Identify which cell holds the provided text, then report its (x, y) central coordinate. 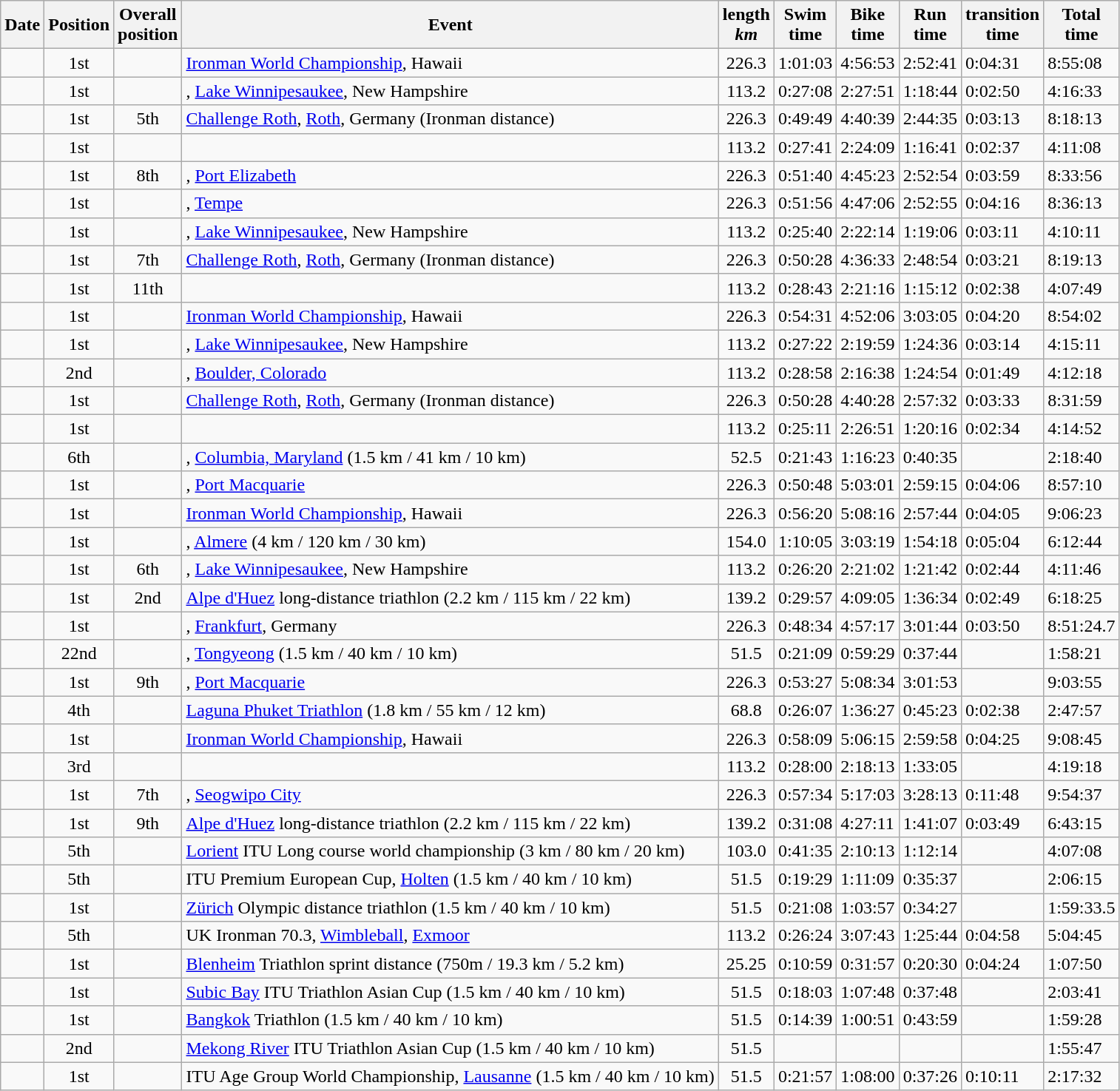
0:45:23 (930, 710)
0:19:29 (805, 879)
4:16:33 (1082, 91)
1:07:48 (868, 992)
154.0 (746, 541)
2:24:09 (868, 147)
2:59:58 (930, 738)
6:12:44 (1082, 541)
3:28:13 (930, 794)
0:02:44 (1003, 570)
0:27:08 (805, 91)
4:40:28 (868, 401)
0:03:59 (1003, 175)
0:28:00 (805, 766)
0:21:57 (805, 1076)
4:57:17 (868, 626)
0:59:29 (868, 654)
0:26:24 (805, 936)
0:56:20 (805, 513)
8:54:02 (1082, 316)
1:36:27 (868, 710)
2:52:54 (930, 175)
0:21:09 (805, 654)
Totaltime (1082, 25)
8:33:56 (1082, 175)
8:18:13 (1082, 119)
1:00:51 (868, 1020)
0:25:40 (805, 232)
4:14:52 (1082, 429)
5:04:45 (1082, 936)
8th (148, 175)
0:03:49 (1003, 823)
0:04:31 (1003, 63)
4:36:33 (868, 260)
0:58:09 (805, 738)
1:41:07 (930, 823)
2:48:54 (930, 260)
1:15:12 (930, 288)
1:59:28 (1082, 1020)
Date (22, 25)
3:03:19 (868, 541)
Lorient ITU Long course world championship (3 km / 80 km / 20 km) (450, 851)
2:03:41 (1082, 992)
0:21:08 (805, 908)
0:26:20 (805, 570)
9:06:23 (1082, 513)
4:52:06 (868, 316)
0:27:41 (805, 147)
4:11:46 (1082, 570)
68.8 (746, 710)
0:10:11 (1003, 1076)
0:31:08 (805, 823)
0:04:16 (1003, 203)
0:02:49 (1003, 598)
Subic Bay ITU Triathlon Asian Cup (1.5 km / 40 km / 10 km) (450, 992)
Bangkok Triathlon (1.5 km / 40 km / 10 km) (450, 1020)
2:06:15 (1082, 879)
0:37:44 (930, 654)
2:26:51 (868, 429)
9:54:37 (1082, 794)
0:04:06 (1003, 485)
1:20:16 (930, 429)
1:58:21 (1082, 654)
2:10:13 (868, 851)
0:11:48 (1003, 794)
0:28:43 (805, 288)
0:35:37 (930, 879)
, Boulder, Colorado (450, 372)
0:43:59 (930, 1020)
Mekong River ITU Triathlon Asian Cup (1.5 km / 40 km / 10 km) (450, 1048)
Event (450, 25)
0:18:03 (805, 992)
3:07:43 (868, 936)
3rd (79, 766)
0:50:48 (805, 485)
Position (79, 25)
Biketime (868, 25)
1:03:57 (868, 908)
22nd (79, 654)
4:15:11 (1082, 344)
1:01:03 (805, 63)
9:03:55 (1082, 682)
0:28:58 (805, 372)
0:20:30 (930, 964)
, Frankfurt, Germany (450, 626)
2:57:44 (930, 513)
8:57:10 (1082, 485)
1:10:05 (805, 541)
2:59:15 (930, 485)
5:08:16 (868, 513)
0:27:22 (805, 344)
Zürich Olympic distance triathlon (1.5 km / 40 km / 10 km) (450, 908)
ITU Age Group World Championship, Lausanne (1.5 km / 40 km / 10 km) (450, 1076)
0:53:27 (805, 682)
1:07:50 (1082, 964)
4:12:18 (1082, 372)
1:21:42 (930, 570)
0:04:58 (1003, 936)
, Tempe (450, 203)
4:19:18 (1082, 766)
2:16:38 (868, 372)
, Seogwipo City (450, 794)
0:29:57 (805, 598)
1:08:00 (868, 1076)
4:07:49 (1082, 288)
, Tongyeong (1.5 km / 40 km / 10 km) (450, 654)
0:48:34 (805, 626)
1:33:05 (930, 766)
9:08:45 (1082, 738)
0:03:14 (1003, 344)
ITU Premium European Cup, Holten (1.5 km / 40 km / 10 km) (450, 879)
8:51:24.7 (1082, 626)
0:49:49 (805, 119)
0:03:13 (1003, 119)
2:17:32 (1082, 1076)
0:04:20 (1003, 316)
5:06:15 (868, 738)
, Port Elizabeth (450, 175)
Blenheim Triathlon sprint distance (750m / 19.3 km / 5.2 km) (450, 964)
0:31:57 (868, 964)
, Almere (4 km / 120 km / 30 km) (450, 541)
4:40:39 (868, 119)
4:27:11 (868, 823)
lengthkm (746, 25)
0:03:50 (1003, 626)
0:57:34 (805, 794)
2:21:16 (868, 288)
5:17:03 (868, 794)
4:11:08 (1082, 147)
0:51:56 (805, 203)
4:10:11 (1082, 232)
0:10:59 (805, 964)
UK Ironman 70.3, Wimbleball, Exmoor (450, 936)
1:16:41 (930, 147)
1:24:54 (930, 372)
4:09:05 (868, 598)
2:21:02 (868, 570)
0:04:25 (1003, 738)
2:18:13 (868, 766)
Laguna Phuket Triathlon (1.8 km / 55 km / 12 km) (450, 710)
2:44:35 (930, 119)
0:26:07 (805, 710)
0:40:35 (930, 457)
25.25 (746, 964)
0:37:48 (930, 992)
1:16:23 (868, 457)
0:51:40 (805, 175)
2:52:55 (930, 203)
1:12:14 (930, 851)
0:21:43 (805, 457)
0:37:26 (930, 1076)
103.0 (746, 851)
5:08:34 (868, 682)
4:47:06 (868, 203)
8:36:13 (1082, 203)
, Columbia, Maryland (1.5 km / 41 km / 10 km) (450, 457)
2:22:14 (868, 232)
0:04:05 (1003, 513)
0:03:21 (1003, 260)
3:03:05 (930, 316)
6:43:15 (1082, 823)
4th (79, 710)
1:54:18 (930, 541)
2:52:41 (930, 63)
3:01:53 (930, 682)
0:14:39 (805, 1020)
0:02:34 (1003, 429)
1:25:44 (930, 936)
0:25:11 (805, 429)
Overallposition (148, 25)
0:03:11 (1003, 232)
1:11:09 (868, 879)
0:04:24 (1003, 964)
0:54:31 (805, 316)
3:01:44 (930, 626)
8:55:08 (1082, 63)
0:41:35 (805, 851)
2:18:40 (1082, 457)
0:03:33 (1003, 401)
0:05:04 (1003, 541)
1:24:36 (930, 344)
4:56:53 (868, 63)
4:45:23 (868, 175)
52.5 (746, 457)
2:57:32 (930, 401)
1:19:06 (930, 232)
transitiontime (1003, 25)
Runtime (930, 25)
1:59:33.5 (1082, 908)
1:36:34 (930, 598)
6:18:25 (1082, 598)
8:19:13 (1082, 260)
4:07:08 (1082, 851)
0:02:50 (1003, 91)
8:31:59 (1082, 401)
2:47:57 (1082, 710)
11th (148, 288)
1:18:44 (930, 91)
0:34:27 (930, 908)
Swimtime (805, 25)
1:55:47 (1082, 1048)
5:03:01 (868, 485)
2:27:51 (868, 91)
0:02:37 (1003, 147)
2:19:59 (868, 344)
0:01:49 (1003, 372)
